Pinpoint the cell where the given text exists, returning its (x, y) midpoint coordinate. 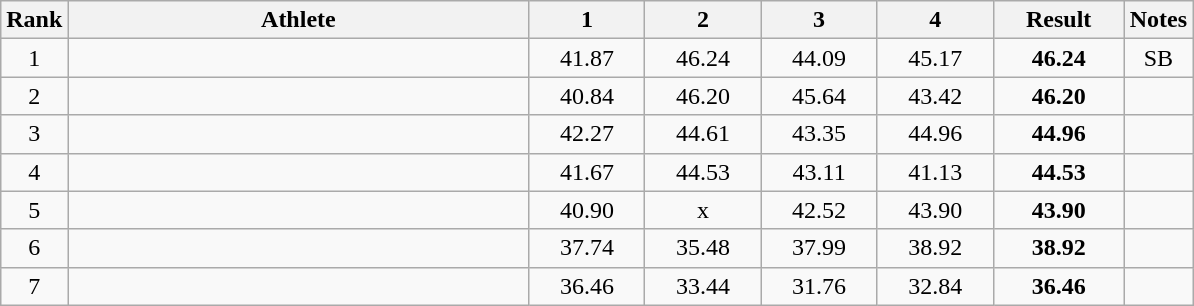
SB (1158, 58)
x (703, 210)
6 (34, 248)
5 (34, 210)
45.64 (819, 96)
41.13 (935, 172)
35.48 (703, 248)
7 (34, 286)
43.11 (819, 172)
44.61 (703, 134)
43.35 (819, 134)
Rank (34, 20)
Result (1058, 20)
41.67 (587, 172)
42.52 (819, 210)
43.42 (935, 96)
31.76 (819, 286)
42.27 (587, 134)
44.09 (819, 58)
41.87 (587, 58)
32.84 (935, 286)
45.17 (935, 58)
Athlete (298, 20)
37.74 (587, 248)
37.99 (819, 248)
33.44 (703, 286)
40.84 (587, 96)
Notes (1158, 20)
40.90 (587, 210)
